Locate the cell with the specified text and output its [x, y] center coordinate. 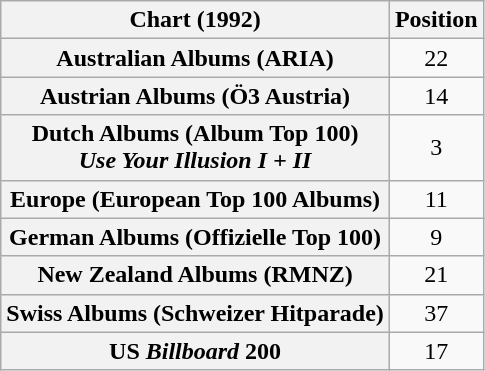
17 [436, 351]
37 [436, 313]
Australian Albums (ARIA) [196, 58]
Europe (European Top 100 Albums) [196, 199]
Dutch Albums (Album Top 100)Use Your Illusion I + II [196, 148]
22 [436, 58]
Chart (1992) [196, 20]
11 [436, 199]
Austrian Albums (Ö3 Austria) [196, 96]
21 [436, 275]
9 [436, 237]
3 [436, 148]
Position [436, 20]
US Billboard 200 [196, 351]
Swiss Albums (Schweizer Hitparade) [196, 313]
New Zealand Albums (RMNZ) [196, 275]
14 [436, 96]
German Albums (Offizielle Top 100) [196, 237]
